From the cell containing the given text, extract its center point as [X, Y] coordinate. 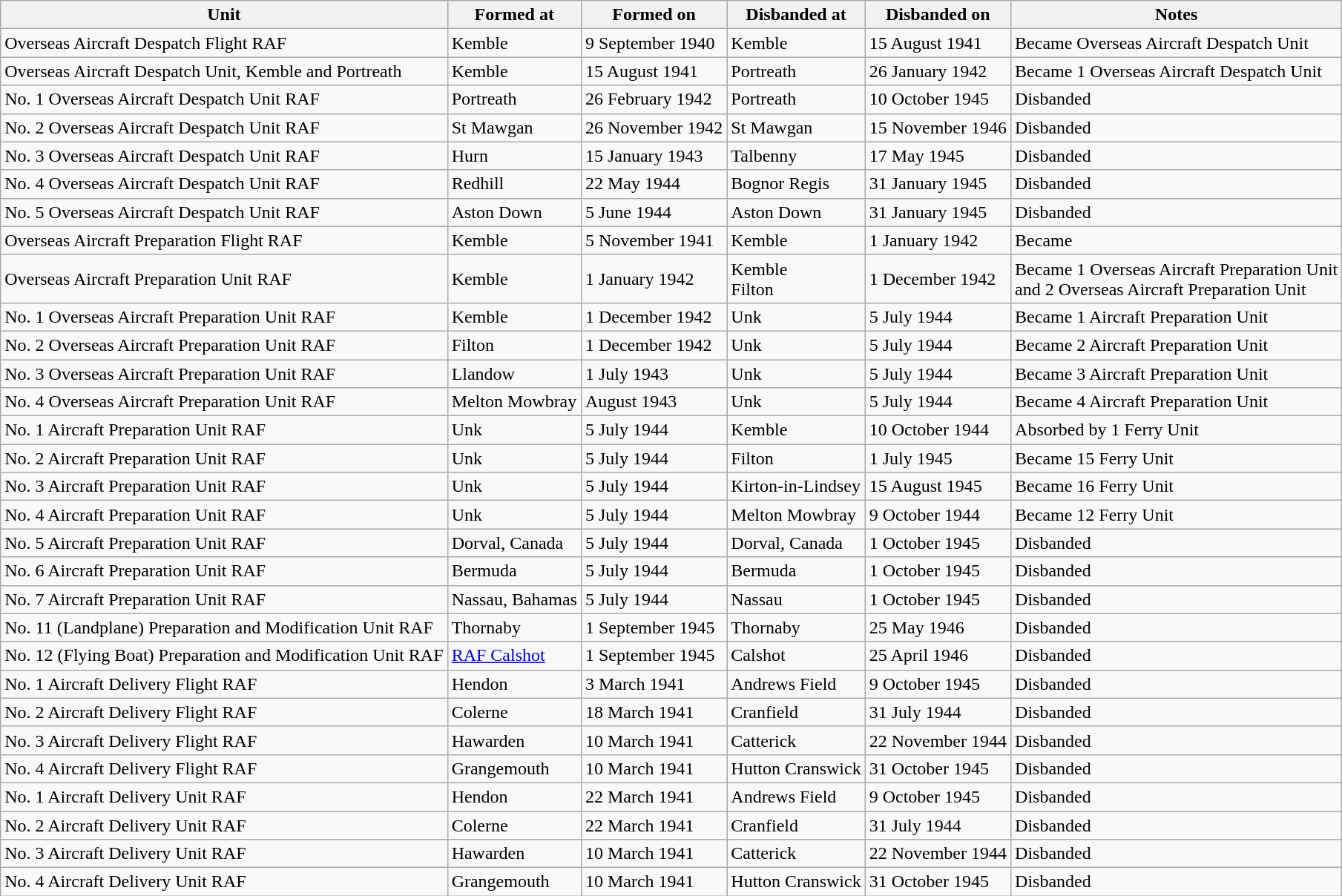
No. 12 (Flying Boat) Preparation and Modification Unit RAF [224, 656]
August 1943 [654, 402]
No. 3 Aircraft Preparation Unit RAF [224, 487]
No. 1 Aircraft Preparation Unit RAF [224, 430]
No. 3 Aircraft Delivery Flight RAF [224, 740]
No. 3 Overseas Aircraft Despatch Unit RAF [224, 156]
15 November 1946 [938, 128]
Calshot [796, 656]
Became 16 Ferry Unit [1177, 487]
Talbenny [796, 156]
Nassau, Bahamas [514, 599]
No. 2 Overseas Aircraft Preparation Unit RAF [224, 345]
No. 2 Aircraft Preparation Unit RAF [224, 458]
Overseas Aircraft Preparation Flight RAF [224, 240]
No. 6 Aircraft Preparation Unit RAF [224, 571]
17 May 1945 [938, 156]
Became 2 Aircraft Preparation Unit [1177, 345]
Kirton-in-Lindsey [796, 487]
No. 4 Overseas Aircraft Preparation Unit RAF [224, 402]
15 August 1945 [938, 487]
No. 4 Aircraft Preparation Unit RAF [224, 515]
5 June 1944 [654, 212]
Became 4 Aircraft Preparation Unit [1177, 402]
Became [1177, 240]
KembleFilton [796, 279]
No. 5 Overseas Aircraft Despatch Unit RAF [224, 212]
Became 3 Aircraft Preparation Unit [1177, 373]
26 November 1942 [654, 128]
No. 4 Overseas Aircraft Despatch Unit RAF [224, 184]
10 October 1944 [938, 430]
Hurn [514, 156]
No. 1 Overseas Aircraft Preparation Unit RAF [224, 317]
Became Overseas Aircraft Despatch Unit [1177, 43]
15 January 1943 [654, 156]
Overseas Aircraft Despatch Unit, Kemble and Portreath [224, 71]
Became 15 Ferry Unit [1177, 458]
No. 4 Aircraft Delivery Unit RAF [224, 882]
No. 7 Aircraft Preparation Unit RAF [224, 599]
Redhill [514, 184]
9 October 1944 [938, 515]
9 September 1940 [654, 43]
Overseas Aircraft Preparation Unit RAF [224, 279]
RAF Calshot [514, 656]
26 January 1942 [938, 71]
Became 1 Overseas Aircraft Preparation Unitand 2 Overseas Aircraft Preparation Unit [1177, 279]
26 February 1942 [654, 99]
Became 1 Overseas Aircraft Despatch Unit [1177, 71]
No. 5 Aircraft Preparation Unit RAF [224, 543]
Became 1 Aircraft Preparation Unit [1177, 317]
No. 11 (Landplane) Preparation and Modification Unit RAF [224, 627]
Disbanded on [938, 15]
Absorbed by 1 Ferry Unit [1177, 430]
1 July 1945 [938, 458]
No. 1 Overseas Aircraft Despatch Unit RAF [224, 99]
18 March 1941 [654, 712]
No. 1 Aircraft Delivery Unit RAF [224, 797]
10 October 1945 [938, 99]
No. 1 Aircraft Delivery Flight RAF [224, 684]
Nassau [796, 599]
5 November 1941 [654, 240]
Unit [224, 15]
25 April 1946 [938, 656]
Bognor Regis [796, 184]
No. 4 Aircraft Delivery Flight RAF [224, 768]
Formed at [514, 15]
No. 2 Aircraft Delivery Unit RAF [224, 826]
3 March 1941 [654, 684]
Llandow [514, 373]
No. 3 Overseas Aircraft Preparation Unit RAF [224, 373]
Became 12 Ferry Unit [1177, 515]
Formed on [654, 15]
No. 3 Aircraft Delivery Unit RAF [224, 854]
22 May 1944 [654, 184]
Overseas Aircraft Despatch Flight RAF [224, 43]
No. 2 Overseas Aircraft Despatch Unit RAF [224, 128]
Notes [1177, 15]
Disbanded at [796, 15]
No. 2 Aircraft Delivery Flight RAF [224, 712]
1 July 1943 [654, 373]
25 May 1946 [938, 627]
